Detect which cell encompasses the target text, then output its (x, y) center coordinate. 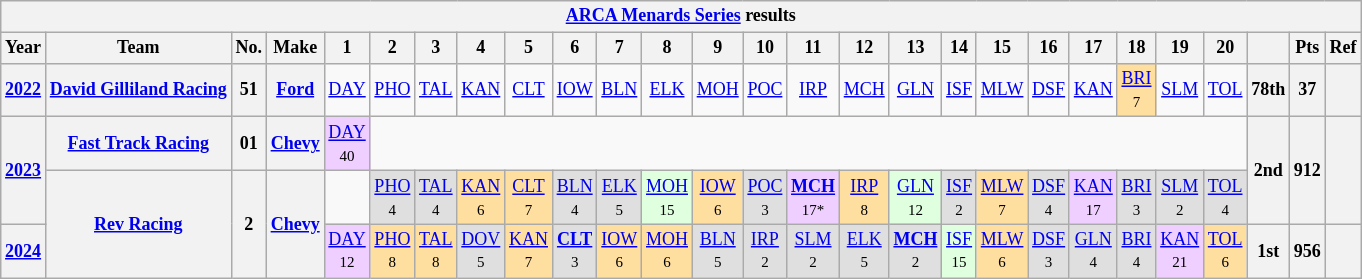
DAY12 (347, 251)
8 (668, 48)
ISF2 (960, 197)
01 (248, 144)
6 (574, 48)
IOW (574, 90)
1st (1268, 251)
ISF15 (960, 251)
2022 (24, 90)
Ford (295, 90)
18 (1136, 48)
DOV5 (481, 251)
DSF4 (1049, 197)
GLN (916, 90)
TOL4 (1224, 197)
1 (347, 48)
14 (960, 48)
11 (814, 48)
David Gilliland Racing (138, 90)
MOH (718, 90)
BRI3 (1136, 197)
912 (1308, 170)
KAN6 (481, 197)
CLT3 (574, 251)
16 (1049, 48)
TAL8 (436, 251)
SLM (1180, 90)
CLT7 (529, 197)
POC (765, 90)
12 (864, 48)
MCH17* (814, 197)
Make (295, 48)
DAY (347, 90)
2024 (24, 251)
5 (529, 48)
PHO4 (392, 197)
IRP (814, 90)
POC3 (765, 197)
MLW7 (1002, 197)
17 (1093, 48)
51 (248, 90)
20 (1224, 48)
Year (24, 48)
DSF (1049, 90)
KAN21 (1180, 251)
No. (248, 48)
9 (718, 48)
KAN7 (529, 251)
BLN (620, 90)
PHO8 (392, 251)
78th (1268, 90)
MOH6 (668, 251)
MOH15 (668, 197)
ISF (960, 90)
MCH (864, 90)
GLN4 (1093, 251)
DSF3 (1049, 251)
3 (436, 48)
BRI7 (1136, 90)
13 (916, 48)
BLN4 (574, 197)
ARCA Menards Series results (681, 16)
4 (481, 48)
CLT (529, 90)
BRI4 (1136, 251)
BLN5 (718, 251)
Fast Track Racing (138, 144)
MLW6 (1002, 251)
IRP8 (864, 197)
7 (620, 48)
MLW (1002, 90)
956 (1308, 251)
37 (1308, 90)
Ref (1343, 48)
10 (765, 48)
ELK (668, 90)
KAN17 (1093, 197)
IRP2 (765, 251)
TOL6 (1224, 251)
TOL (1224, 90)
2nd (1268, 170)
TAL4 (436, 197)
Team (138, 48)
GLN12 (916, 197)
TAL (436, 90)
MCH2 (916, 251)
PHO (392, 90)
Rev Racing (138, 224)
Pts (1308, 48)
DAY40 (347, 144)
2023 (24, 170)
19 (1180, 48)
15 (1002, 48)
